From the cell containing the given text, extract its center point as (x, y) coordinate. 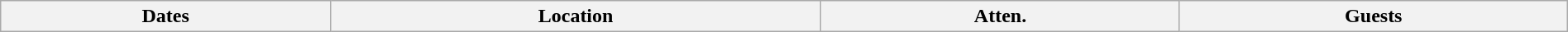
Dates (165, 16)
Guests (1373, 16)
Location (576, 16)
Atten. (1001, 16)
